Locate the cell with the specified text and output its [X, Y] center coordinate. 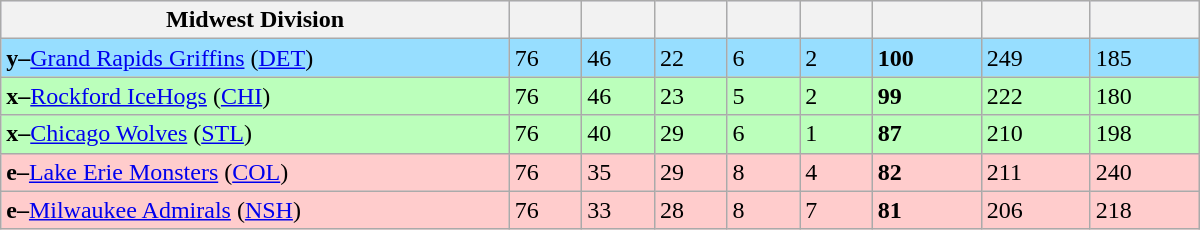
e–Lake Erie Monsters (COL) [255, 172]
210 [1036, 134]
35 [618, 172]
240 [1144, 172]
222 [1036, 96]
1 [836, 134]
Midwest Division [255, 20]
185 [1144, 58]
198 [1144, 134]
40 [618, 134]
81 [926, 210]
206 [1036, 210]
87 [926, 134]
e–Milwaukee Admirals (NSH) [255, 210]
180 [1144, 96]
211 [1036, 172]
28 [690, 210]
22 [690, 58]
4 [836, 172]
5 [764, 96]
249 [1036, 58]
23 [690, 96]
33 [618, 210]
82 [926, 172]
218 [1144, 210]
x–Rockford IceHogs (CHI) [255, 96]
y–Grand Rapids Griffins (DET) [255, 58]
x–Chicago Wolves (STL) [255, 134]
99 [926, 96]
100 [926, 58]
7 [836, 210]
